Search for the cell housing the specified text and yield its [x, y] center coordinate. 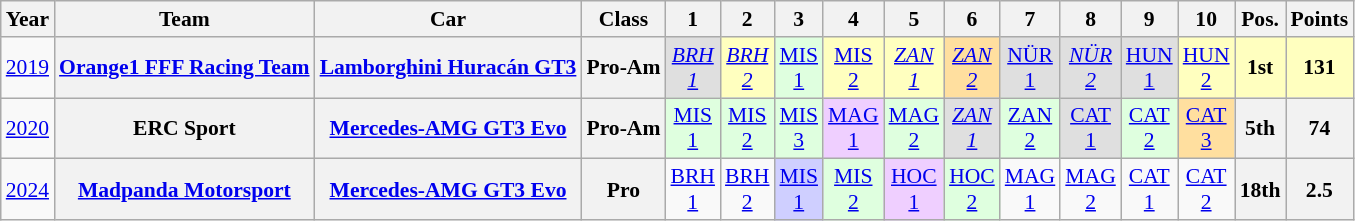
4 [854, 19]
2024 [28, 190]
HOC2 [972, 190]
Class [623, 19]
Points [1320, 19]
2019 [28, 68]
Lamborghini Huracán GT3 [448, 68]
2 [748, 19]
ERC Sport [184, 128]
18th [1260, 190]
131 [1320, 68]
6 [972, 19]
NÜR2 [1090, 68]
3 [800, 19]
5th [1260, 128]
5 [914, 19]
MIS3 [800, 128]
HUN1 [1150, 68]
Madpanda Motorsport [184, 190]
2.5 [1320, 190]
Orange1 FFF Racing Team [184, 68]
9 [1150, 19]
Pro [623, 190]
74 [1320, 128]
HUN2 [1206, 68]
8 [1090, 19]
Year [28, 19]
2020 [28, 128]
Team [184, 19]
HOC1 [914, 190]
Car [448, 19]
Pos. [1260, 19]
1 [692, 19]
7 [1030, 19]
1st [1260, 68]
NÜR1 [1030, 68]
10 [1206, 19]
CAT3 [1206, 128]
